Identify which cell holds the provided text, then report its [x, y] central coordinate. 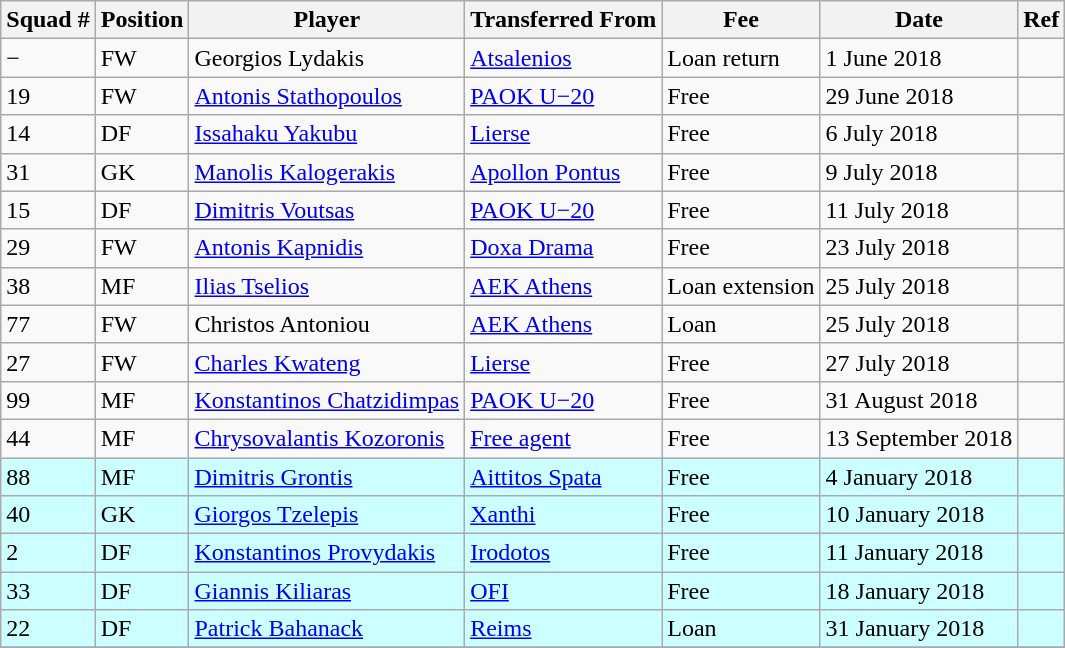
Giannis Kiliaras [327, 591]
11 July 2018 [919, 210]
Reims [564, 629]
Dimitris Voutsas [327, 210]
31 [48, 172]
OFI [564, 591]
Antonis Kapnidis [327, 248]
10 January 2018 [919, 515]
Christos Antoniou [327, 324]
Position [142, 20]
Georgios Lydakis [327, 58]
2 [48, 553]
Loan return [741, 58]
Apollon Pontus [564, 172]
31 January 2018 [919, 629]
Giorgos Tzelepis [327, 515]
15 [48, 210]
Free agent [564, 438]
18 January 2018 [919, 591]
− [48, 58]
13 September 2018 [919, 438]
Ilias Tselios [327, 286]
6 July 2018 [919, 134]
Date [919, 20]
29 [48, 248]
1 June 2018 [919, 58]
Manolis Kalogerakis [327, 172]
38 [48, 286]
Xanthi [564, 515]
Squad # [48, 20]
40 [48, 515]
Aittitos Spata [564, 477]
44 [48, 438]
Charles Kwateng [327, 362]
33 [48, 591]
22 [48, 629]
Antonis Stathopoulos [327, 96]
27 July 2018 [919, 362]
23 July 2018 [919, 248]
Chrysovalantis Kozoronis [327, 438]
14 [48, 134]
Dimitris Grontis [327, 477]
Konstantinos Provydakis [327, 553]
Transferred From [564, 20]
Player [327, 20]
Doxa Drama [564, 248]
Fee [741, 20]
4 January 2018 [919, 477]
11 January 2018 [919, 553]
Issahaku Yakubu [327, 134]
9 July 2018 [919, 172]
77 [48, 324]
Irodotos [564, 553]
19 [48, 96]
88 [48, 477]
27 [48, 362]
Atsalenios [564, 58]
99 [48, 400]
Konstantinos Chatzidimpas [327, 400]
Patrick Bahanack [327, 629]
Loan extension [741, 286]
Ref [1042, 20]
31 August 2018 [919, 400]
29 June 2018 [919, 96]
